Extract the [x, y] coordinate from the center of the cell holding the provided text.  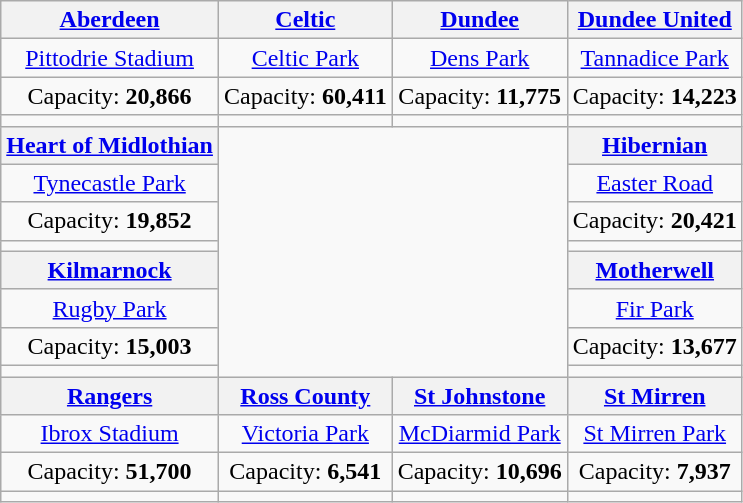
Dens Park [480, 58]
Pittodrie Stadium [110, 58]
Motherwell [654, 270]
Capacity: 20,866 [110, 96]
Tannadice Park [654, 58]
St Mirren [654, 395]
McDiarmid Park [480, 434]
Dundee United [654, 20]
Capacity: 20,421 [654, 221]
Celtic Park [305, 58]
Rugby Park [110, 308]
Ibrox Stadium [110, 434]
Fir Park [654, 308]
Capacity: 7,937 [654, 472]
Capacity: 15,003 [110, 346]
Easter Road [654, 183]
Aberdeen [110, 20]
Ross County [305, 395]
Capacity: 19,852 [110, 221]
Hibernian [654, 145]
Capacity: 6,541 [305, 472]
St Johnstone [480, 395]
Tynecastle Park [110, 183]
St Mirren Park [654, 434]
Heart of Midlothian [110, 145]
Capacity: 60,411 [305, 96]
Celtic [305, 20]
Dundee [480, 20]
Capacity: 51,700 [110, 472]
Rangers [110, 395]
Kilmarnock [110, 270]
Capacity: 10,696 [480, 472]
Victoria Park [305, 434]
Capacity: 13,677 [654, 346]
Capacity: 14,223 [654, 96]
Capacity: 11,775 [480, 96]
